Pinpoint the cell where the given text exists, returning its [x, y] midpoint coordinate. 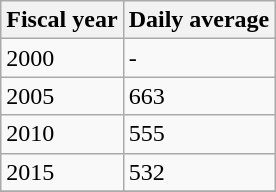
2000 [62, 58]
2005 [62, 96]
Fiscal year [62, 20]
532 [199, 172]
Daily average [199, 20]
- [199, 58]
663 [199, 96]
555 [199, 134]
2015 [62, 172]
2010 [62, 134]
